From the cell containing the given text, extract its center point as (X, Y) coordinate. 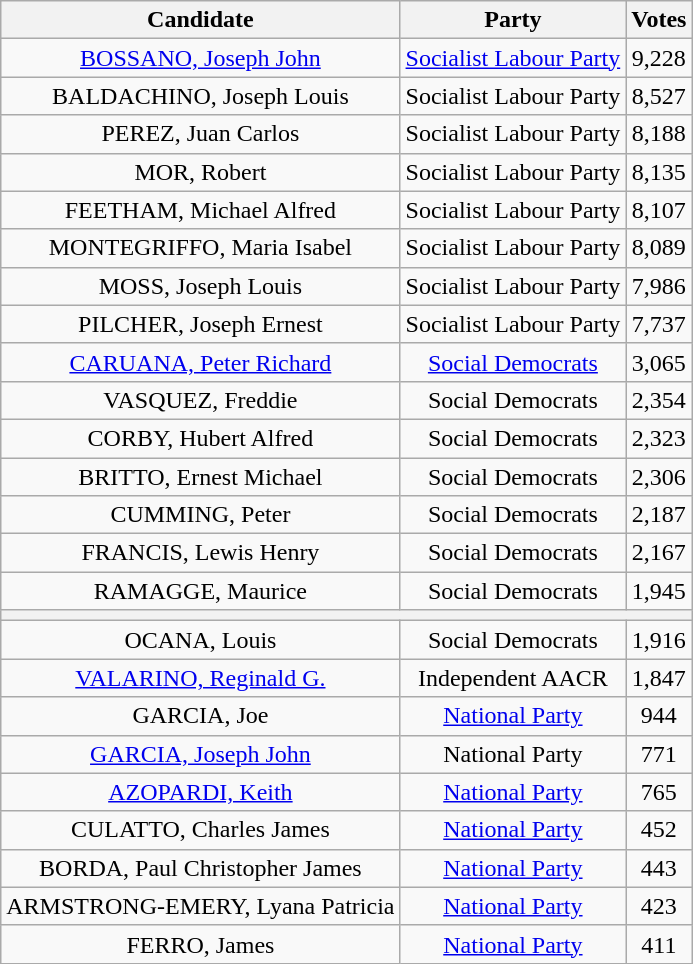
8,527 (659, 96)
443 (659, 868)
2,167 (659, 553)
411 (659, 944)
Independent AACR (513, 678)
CORBY, Hubert Alfred (200, 438)
2,187 (659, 515)
2,323 (659, 438)
765 (659, 792)
AZOPARDI, Keith (200, 792)
BALDACHINO, Joseph Louis (200, 96)
CULATTO, Charles James (200, 830)
CARUANA, Peter Richard (200, 362)
8,089 (659, 248)
ARMSTRONG-EMERY, Lyana Patricia (200, 906)
PEREZ, Juan Carlos (200, 134)
Votes (659, 20)
OCANA, Louis (200, 640)
FRANCIS, Lewis Henry (200, 553)
1,847 (659, 678)
FERRO, James (200, 944)
452 (659, 830)
VASQUEZ, Freddie (200, 400)
BRITTO, Ernest Michael (200, 477)
BORDA, Paul Christopher James (200, 868)
8,107 (659, 210)
BOSSANO, Joseph John (200, 58)
FEETHAM, Michael Alfred (200, 210)
CUMMING, Peter (200, 515)
MOSS, Joseph Louis (200, 286)
7,986 (659, 286)
RAMAGGE, Maurice (200, 591)
VALARINO, Reginald G. (200, 678)
GARCIA, Joe (200, 716)
771 (659, 754)
Candidate (200, 20)
1,916 (659, 640)
GARCIA, Joseph John (200, 754)
2,306 (659, 477)
PILCHER, Joseph Ernest (200, 324)
423 (659, 906)
3,065 (659, 362)
9,228 (659, 58)
1,945 (659, 591)
944 (659, 716)
MONTEGRIFFO, Maria Isabel (200, 248)
8,188 (659, 134)
2,354 (659, 400)
MOR, Robert (200, 172)
Party (513, 20)
8,135 (659, 172)
7,737 (659, 324)
